For the text-containing cell, return its midpoint in (X, Y) coordinate format. 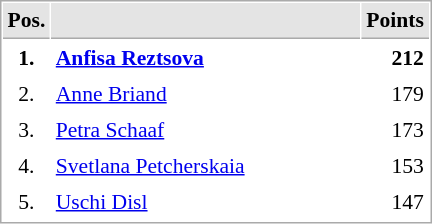
Anfisa Reztsova (206, 57)
153 (396, 165)
Pos. (26, 21)
Petra Schaaf (206, 129)
4. (26, 165)
173 (396, 129)
Svetlana Petcherskaia (206, 165)
2. (26, 93)
147 (396, 201)
3. (26, 129)
Anne Briand (206, 93)
1. (26, 57)
212 (396, 57)
Uschi Disl (206, 201)
Points (396, 21)
179 (396, 93)
5. (26, 201)
